For the text-containing cell, return its midpoint in [x, y] coordinate format. 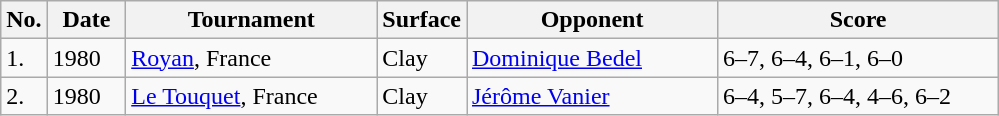
Score [858, 20]
1. [24, 58]
6–4, 5–7, 6–4, 4–6, 6–2 [858, 96]
Tournament [252, 20]
Royan, France [252, 58]
Surface [422, 20]
Dominique Bedel [592, 58]
6–7, 6–4, 6–1, 6–0 [858, 58]
Opponent [592, 20]
Le Touquet, France [252, 96]
Date [86, 20]
2. [24, 96]
No. [24, 20]
Jérôme Vanier [592, 96]
